Return the (X, Y) coordinate for the center point of the cell that contains the specified text.  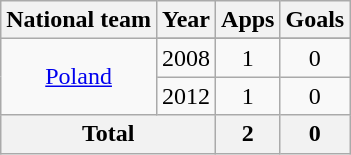
Apps (248, 20)
Goals (315, 20)
2 (248, 134)
2008 (186, 58)
Total (108, 134)
National team (79, 20)
Poland (79, 77)
2012 (186, 96)
Year (186, 20)
